Capture the cell that displays the provided text and extract its (X, Y) central coordinate. 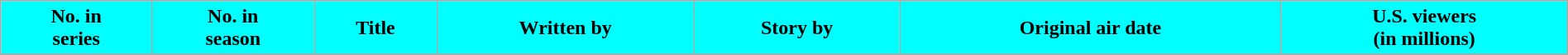
No. inseries (76, 28)
U.S. viewers(in millions) (1424, 28)
Original air date (1090, 28)
Written by (566, 28)
Story by (797, 28)
Title (375, 28)
No. inseason (233, 28)
